From the cell containing the given text, extract its center point as (x, y) coordinate. 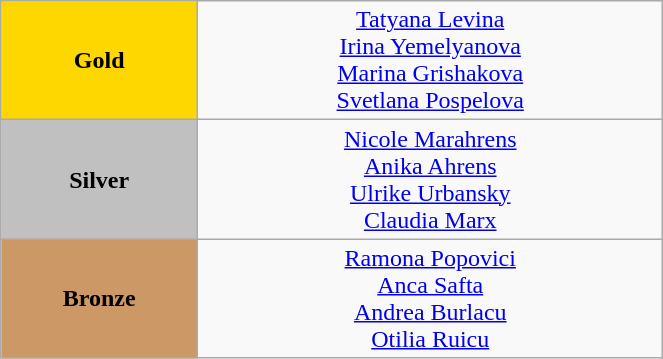
Silver (100, 180)
Gold (100, 60)
Nicole MarahrensAnika AhrensUlrike UrbanskyClaudia Marx (430, 180)
Tatyana LevinaIrina YemelyanovaMarina GrishakovaSvetlana Pospelova (430, 60)
Bronze (100, 298)
Ramona PopoviciAnca SaftaAndrea BurlacuOtilia Ruicu (430, 298)
